From the cell containing the given text, extract its center point as [X, Y] coordinate. 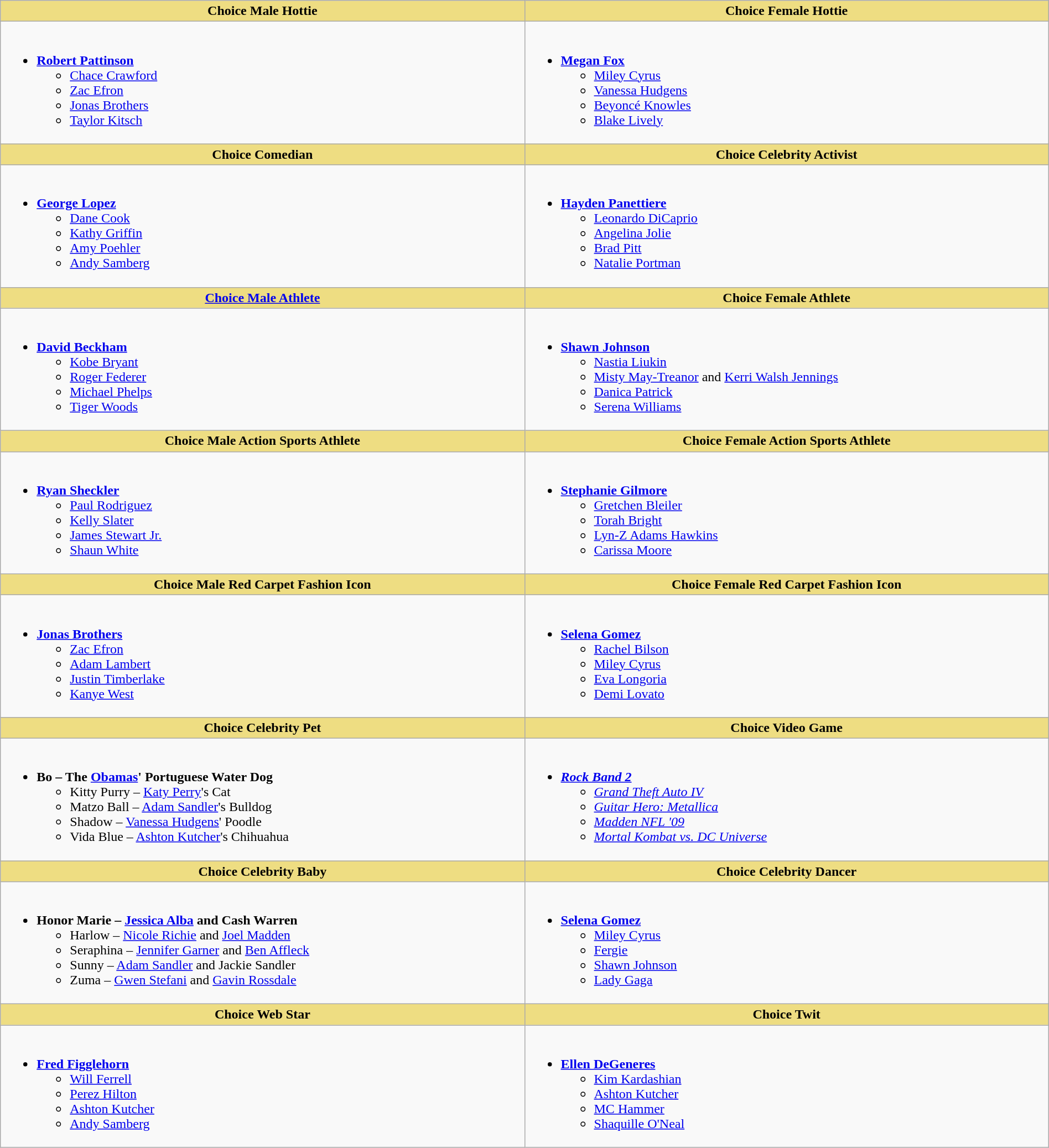
Choice Celebrity Activist [787, 154]
Rock Band 2Grand Theft Auto IVGuitar Hero: MetallicaMadden NFL '09Mortal Kombat vs. DC Universe [787, 799]
Choice Celebrity Baby [262, 871]
Stephanie GilmoreGretchen BleilerTorah BrightLyn-Z Adams HawkinsCarissa Moore [787, 512]
Megan FoxMiley CyrusVanessa HudgensBeyoncé KnowlesBlake Lively [787, 83]
Choice Female Red Carpet Fashion Icon [787, 584]
Choice Celebrity Dancer [787, 871]
Choice Female Action Sports Athlete [787, 441]
Hayden PanettiereLeonardo DiCaprioAngelina JolieBrad PittNatalie Portman [787, 226]
Ellen DeGeneresKim KardashianAshton KutcherMC HammerShaquille O'Neal [787, 1087]
Jonas BrothersZac EfronAdam LambertJustin TimberlakeKanye West [262, 656]
Fred FigglehornWill FerrellPerez HiltonAshton KutcherAndy Samberg [262, 1087]
Choice Male Athlete [262, 298]
Selena GomezRachel BilsonMiley CyrusEva LongoriaDemi Lovato [787, 656]
Selena GomezMiley CyrusFergieShawn JohnsonLady Gaga [787, 943]
David BeckhamKobe BryantRoger FedererMichael PhelpsTiger Woods [262, 370]
Choice Twit [787, 1015]
George LopezDane CookKathy GriffinAmy PoehlerAndy Samberg [262, 226]
Ryan ShecklerPaul RodriguezKelly SlaterJames Stewart Jr.Shaun White [262, 512]
Choice Male Red Carpet Fashion Icon [262, 584]
Choice Comedian [262, 154]
Robert PattinsonChace CrawfordZac EfronJonas BrothersTaylor Kitsch [262, 83]
Choice Web Star [262, 1015]
Choice Male Action Sports Athlete [262, 441]
Choice Celebrity Pet [262, 728]
Choice Female Athlete [787, 298]
Shawn JohnsonNastia LiukinMisty May-Treanor and Kerri Walsh JenningsDanica PatrickSerena Williams [787, 370]
Choice Female Hottie [787, 11]
Choice Male Hottie [262, 11]
Choice Video Game [787, 728]
